For the text-containing cell, return its midpoint in [x, y] coordinate format. 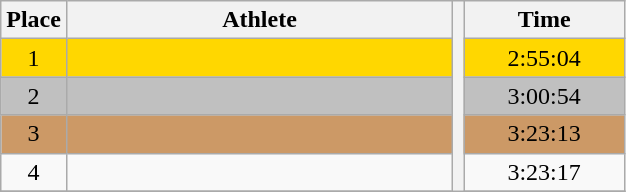
Place [34, 20]
4 [34, 172]
3:23:17 [544, 172]
Time [544, 20]
3:00:54 [544, 96]
2:55:04 [544, 58]
3:23:13 [544, 134]
Athlete [259, 20]
2 [34, 96]
1 [34, 58]
3 [34, 134]
